Return (X, Y) of the center of cell containing provided text 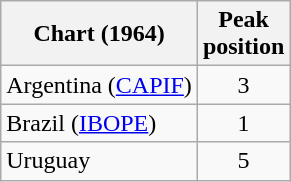
5 (243, 161)
Argentina (CAPIF) (100, 85)
Brazil (IBOPE) (100, 123)
Uruguay (100, 161)
Peakposition (243, 34)
1 (243, 123)
Chart (1964) (100, 34)
3 (243, 85)
